Pinpoint the cell where the given text exists, returning its (X, Y) midpoint coordinate. 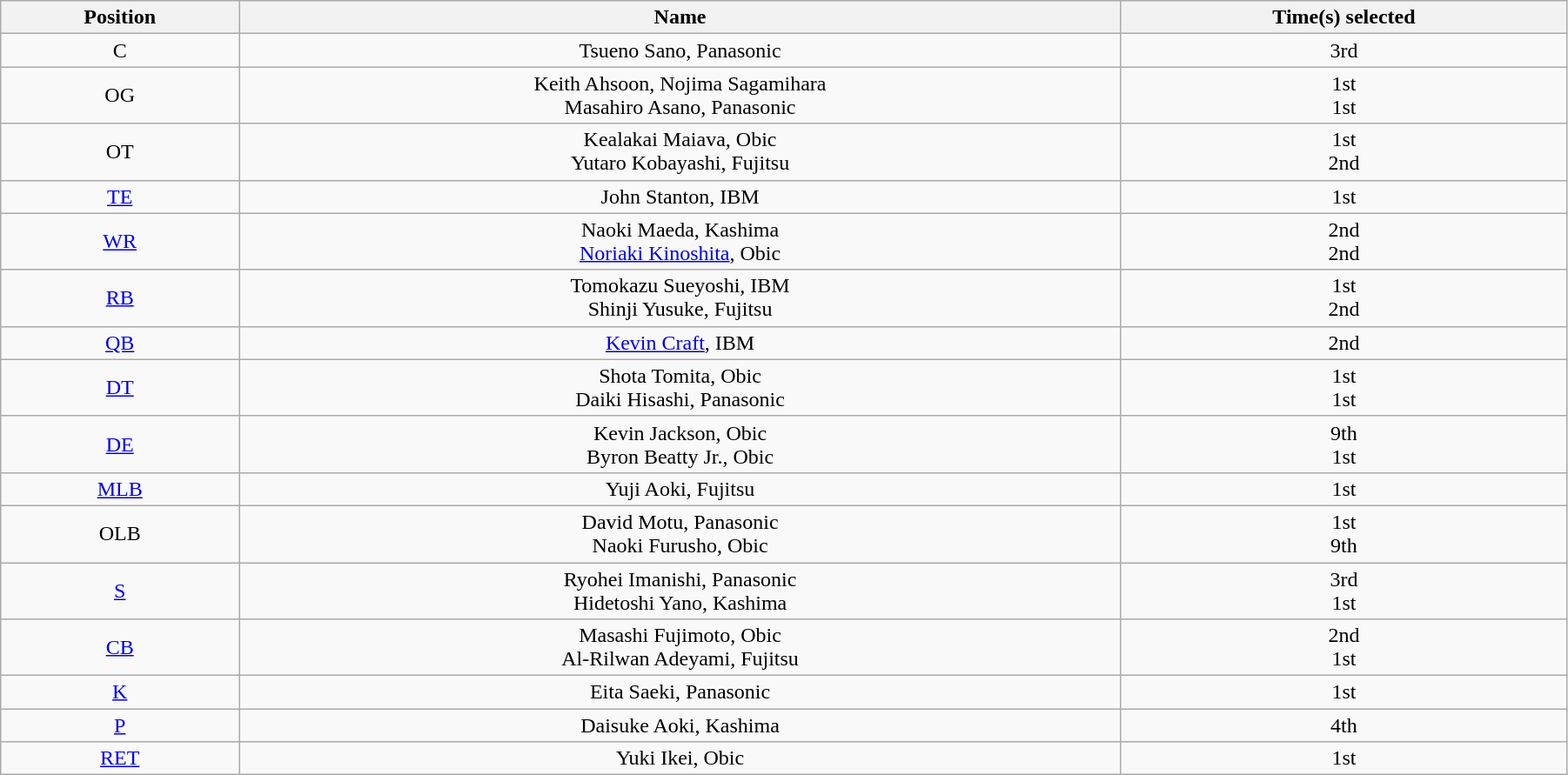
Ryohei Imanishi, PanasonicHidetoshi Yano, Kashima (680, 590)
John Stanton, IBM (680, 197)
2nd2nd (1344, 242)
1st9th (1344, 534)
MLB (120, 489)
David Motu, PanasonicNaoki Furusho, Obic (680, 534)
S (120, 590)
CB (120, 647)
OT (120, 151)
Naoki Maeda, KashimaNoriaki Kinoshita, Obic (680, 242)
Tomokazu Sueyoshi, IBMShinji Yusuke, Fujitsu (680, 297)
C (120, 50)
RET (120, 758)
Kealakai Maiava, ObicYutaro Kobayashi, Fujitsu (680, 151)
Kevin Craft, IBM (680, 343)
P (120, 725)
TE (120, 197)
Shota Tomita, ObicDaiki Hisashi, Panasonic (680, 388)
4th (1344, 725)
2nd (1344, 343)
QB (120, 343)
OG (120, 96)
Time(s) selected (1344, 17)
Eita Saeki, Panasonic (680, 692)
DT (120, 388)
DE (120, 444)
Kevin Jackson, ObicByron Beatty Jr., Obic (680, 444)
Yuki Ikei, Obic (680, 758)
Tsueno Sano, Panasonic (680, 50)
9th1st (1344, 444)
WR (120, 242)
Position (120, 17)
Yuji Aoki, Fujitsu (680, 489)
3rd (1344, 50)
3rd1st (1344, 590)
Name (680, 17)
Masashi Fujimoto, ObicAl-Rilwan Adeyami, Fujitsu (680, 647)
OLB (120, 534)
RB (120, 297)
2nd1st (1344, 647)
K (120, 692)
Keith Ahsoon, Nojima SagamiharaMasahiro Asano, Panasonic (680, 96)
Daisuke Aoki, Kashima (680, 725)
